Identify which cell holds the provided text, then report its (x, y) central coordinate. 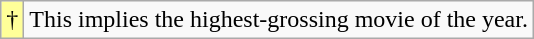
† (12, 20)
This implies the highest-grossing movie of the year. (279, 20)
